Scan for the cell matching the given text and deliver its [X, Y] coordinate at center. 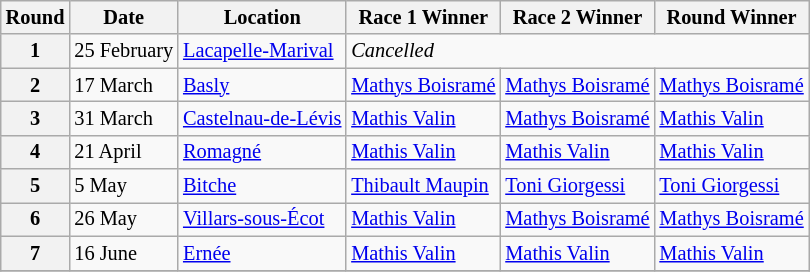
Cancelled [577, 51]
1 [36, 51]
21 April [124, 152]
5 [36, 186]
25 February [124, 51]
26 May [124, 219]
Romagné [262, 152]
Castelnau-de-Lévis [262, 118]
2 [36, 85]
Bitche [262, 186]
6 [36, 219]
Ernée [262, 253]
16 June [124, 253]
7 [36, 253]
Race 1 Winner [423, 17]
Race 2 Winner [577, 17]
Villars-sous-Écot [262, 219]
3 [36, 118]
17 March [124, 85]
Thibault Maupin [423, 186]
31 March [124, 118]
Location [262, 17]
Lacapelle-Marival [262, 51]
Date [124, 17]
5 May [124, 186]
4 [36, 152]
Round [36, 17]
Round Winner [731, 17]
Basly [262, 85]
